For the text-containing cell, return its midpoint in [X, Y] coordinate format. 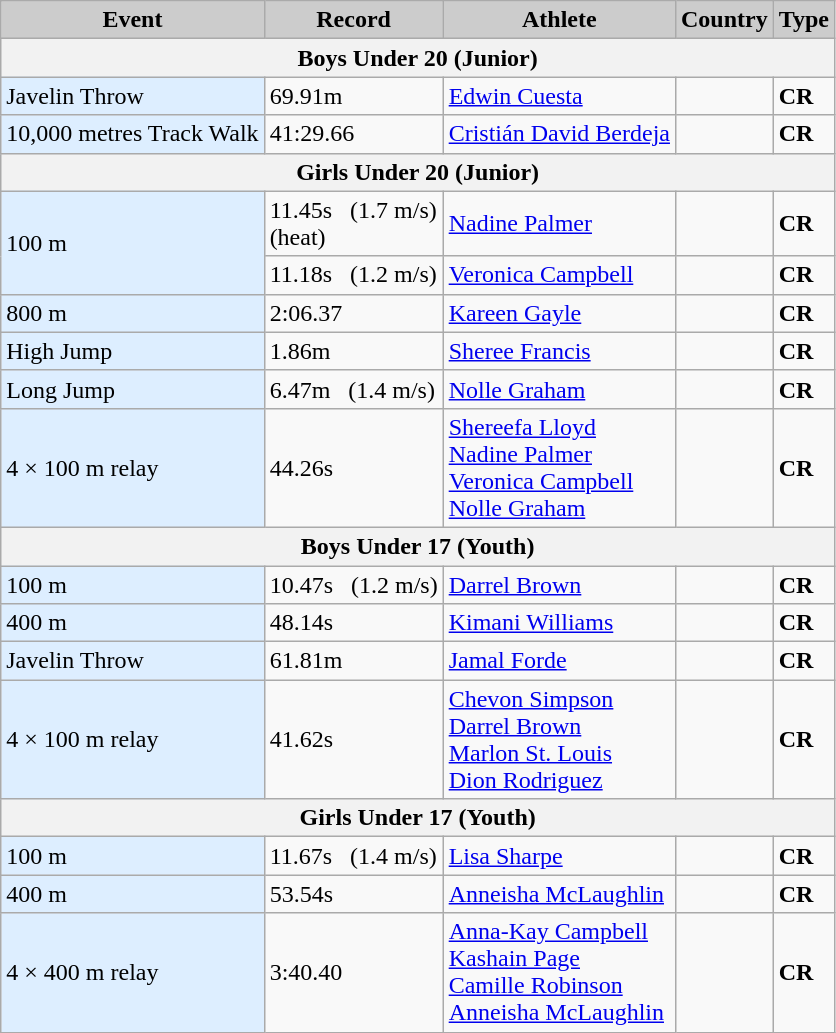
Edwin Cuesta [559, 96]
Anna-Kay Campbell Kashain Page Camille Robinson Anneisha McLaughlin [559, 972]
Nolle Graham [559, 389]
2:06.37 [354, 313]
53.54s [354, 894]
800 m [132, 313]
Sheree Francis [559, 351]
Type [804, 20]
Lisa Sharpe [559, 856]
3:40.40 [354, 972]
6.47m (1.4 m/s) [354, 389]
Jamal Forde [559, 661]
Nadine Palmer [559, 224]
Record [354, 20]
11.18s (1.2 m/s) [354, 275]
Boys Under 20 (Junior) [418, 58]
Chevon Simpson Darrel Brown Marlon St. Louis Dion Rodriguez [559, 740]
Girls Under 17 (Youth) [418, 818]
10.47s (1.2 m/s) [354, 585]
4 × 400 m relay [132, 972]
11.67s (1.4 m/s) [354, 856]
41:29.66 [354, 134]
48.14s [354, 623]
41.62s [354, 740]
Boys Under 17 (Youth) [418, 546]
High Jump [132, 351]
44.26s [354, 468]
10,000 metres Track Walk [132, 134]
Veronica Campbell [559, 275]
Kareen Gayle [559, 313]
Country [724, 20]
1.86m [354, 351]
69.91m [354, 96]
Cristián David Berdeja [559, 134]
Girls Under 20 (Junior) [418, 172]
61.81m [354, 661]
Darrel Brown [559, 585]
Athlete [559, 20]
11.45s (1.7 m/s) (heat) [354, 224]
Kimani Williams [559, 623]
Long Jump [132, 389]
Shereefa Lloyd Nadine Palmer Veronica Campbell Nolle Graham [559, 468]
Event [132, 20]
Anneisha McLaughlin [559, 894]
